Detect which cell encompasses the target text, then output its (x, y) center coordinate. 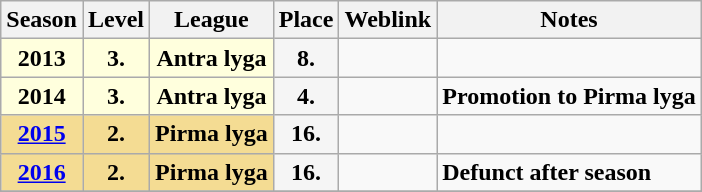
2015 (42, 134)
Defunct after season (570, 172)
2013 (42, 58)
Season (42, 20)
2016 (42, 172)
Weblink (388, 20)
4. (306, 96)
Promotion to Pirma lyga (570, 96)
2014 (42, 96)
League (212, 20)
Notes (570, 20)
8. (306, 58)
Level (116, 20)
Place (306, 20)
